Provide the [X, Y] coordinate of the cell's center where the given text is located.  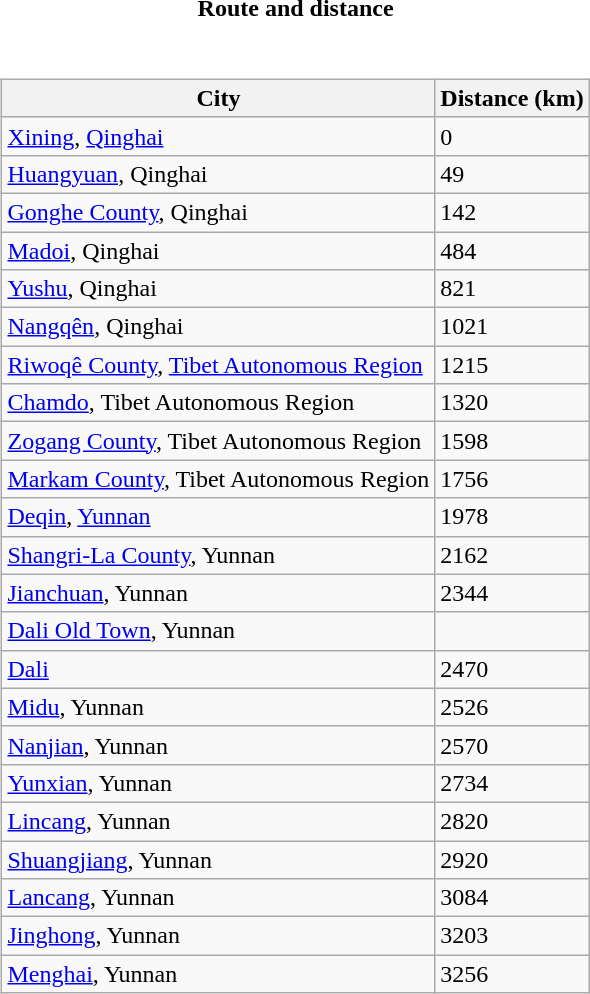
2162 [512, 555]
Markam County, Tibet Autonomous Region [218, 479]
Xining, Qinghai [218, 136]
Huangyuan, Qinghai [218, 174]
Madoi, Qinghai [218, 251]
Shuangjiang, Yunnan [218, 859]
Midu, Yunnan [218, 707]
Dali [218, 669]
0 [512, 136]
Nanjian, Yunnan [218, 745]
Jinghong, Yunnan [218, 936]
Lincang, Yunnan [218, 821]
Yushu, Qinghai [218, 289]
Distance (km) [512, 98]
2344 [512, 593]
1320 [512, 403]
2820 [512, 821]
Gonghe County, Qinghai [218, 212]
Jianchuan, Yunnan [218, 593]
3084 [512, 898]
Deqin, Yunnan [218, 517]
3256 [512, 974]
1021 [512, 327]
2570 [512, 745]
Chamdo, Tibet Autonomous Region [218, 403]
1756 [512, 479]
Yunxian, Yunnan [218, 783]
484 [512, 251]
2470 [512, 669]
Riwoqê County, Tibet Autonomous Region [218, 365]
3203 [512, 936]
1978 [512, 517]
Menghai, Yunnan [218, 974]
1215 [512, 365]
Zogang County, Tibet Autonomous Region [218, 441]
2920 [512, 859]
2734 [512, 783]
1598 [512, 441]
49 [512, 174]
Shangri-La County, Yunnan [218, 555]
2526 [512, 707]
821 [512, 289]
City [218, 98]
Lancang, Yunnan [218, 898]
142 [512, 212]
Nangqên, Qinghai [218, 327]
Dali Old Town, Yunnan [218, 631]
